Detect which cell encompasses the target text, then output its [x, y] center coordinate. 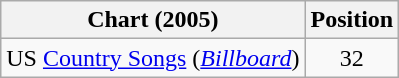
32 [352, 58]
Chart (2005) [153, 20]
Position [352, 20]
US Country Songs (Billboard) [153, 58]
